Detect which cell encompasses the target text, then output its [x, y] center coordinate. 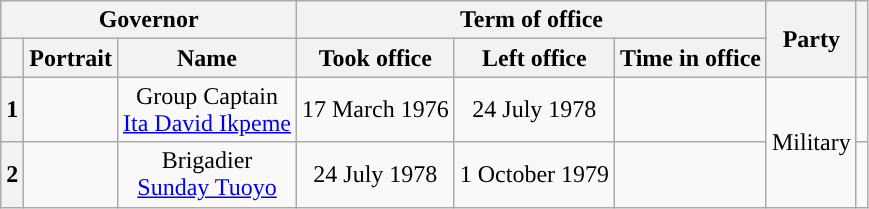
Party [811, 39]
Military [811, 142]
Left office [534, 58]
Time in office [691, 58]
1 [12, 110]
BrigadierSunday Tuoyo [206, 174]
17 March 1976 [375, 110]
2 [12, 174]
1 October 1979 [534, 174]
Name [206, 58]
Group CaptainIta David Ikpeme [206, 110]
Term of office [531, 20]
Took office [375, 58]
Governor [149, 20]
Portrait [71, 58]
